Provide the (x, y) coordinate of the cell's center where the given text is located.  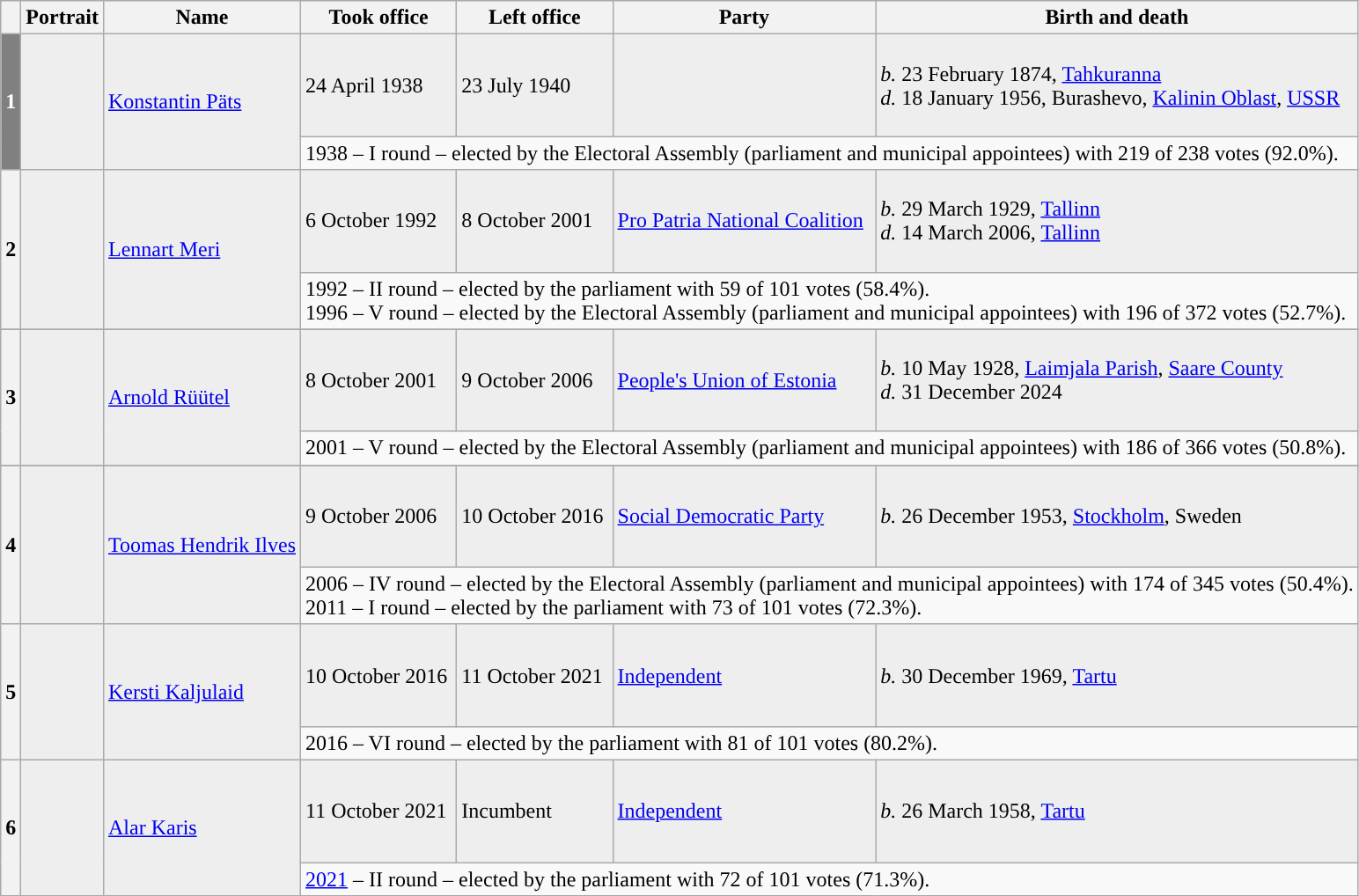
Konstantin Päts (202, 102)
2021 – II round – elected by the parliament with 72 of 101 votes (71.3%). (830, 879)
b. 26 March 1958, Tartu (1117, 811)
Lennart Meri (202, 250)
24 April 1938 (378, 85)
6 (11, 827)
b. 29 March 1929, Tallinnd. 14 March 2006, Tallinn (1117, 221)
Social Democratic Party (745, 516)
b. 23 February 1874, Tahkurannad. 18 January 1956, Burashevo, Kalinin Oblast, USSR (1117, 85)
Left office (535, 18)
Toomas Hendrik Ilves (202, 544)
Incumbent (535, 811)
Arnold Rüütel (202, 397)
4 (11, 544)
2 (11, 250)
Pro Patria National Coalition (745, 221)
Kersti Kaljulaid (202, 692)
2001 – V round – elected by the Electoral Assembly (parliament and municipal appointees) with 186 of 366 votes (50.8%). (830, 448)
Party (745, 18)
6 October 1992 (378, 221)
b. 26 December 1953, Stockholm, Sweden (1117, 516)
2016 – VI round – elected by the parliament with 81 of 101 votes (80.2%). (830, 743)
5 (11, 692)
Birth and death (1117, 18)
Took office (378, 18)
3 (11, 397)
b. 10 May 1928, Laimjala Parish, Saare Countyd. 31 December 2024 (1117, 380)
23 July 1940 (535, 85)
Portrait (62, 18)
1 (11, 102)
People's Union of Estonia (745, 380)
Name (202, 18)
1938 – I round – elected by the Electoral Assembly (parliament and municipal appointees) with 219 of 238 votes (92.0%). (830, 153)
b. 30 December 1969, Tartu (1117, 675)
Alar Karis (202, 827)
